Return [X, Y] of the center of cell containing provided text 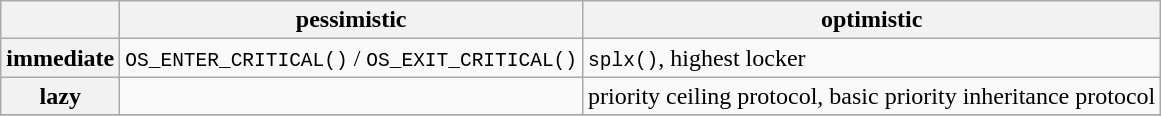
lazy [60, 96]
priority ceiling protocol, basic priority inheritance protocol [872, 96]
OS_ENTER_CRITICAL() / OS_EXIT_CRITICAL() [352, 58]
pessimistic [352, 20]
optimistic [872, 20]
splx(), highest locker [872, 58]
immediate [60, 58]
